Extract the [X, Y] coordinate from the center of the cell holding the provided text.  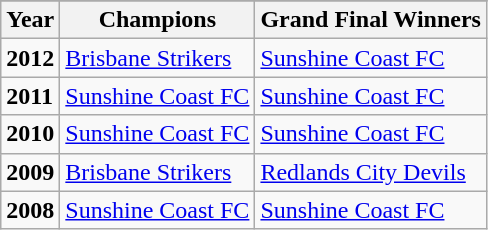
Grand Final Winners [371, 20]
2008 [30, 210]
Redlands City Devils [371, 172]
2009 [30, 172]
2012 [30, 58]
2011 [30, 96]
Champions [158, 20]
Year [30, 20]
2010 [30, 134]
